Provide the [X, Y] coordinate of the cell's center where the given text is located.  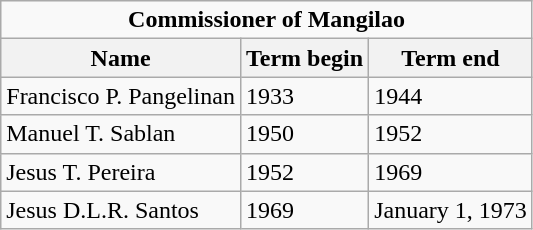
Francisco P. Pangelinan [121, 96]
Jesus T. Pereira [121, 172]
1950 [304, 134]
1933 [304, 96]
Name [121, 58]
Manuel T. Sablan [121, 134]
Term end [451, 58]
Jesus D.L.R. Santos [121, 210]
January 1, 1973 [451, 210]
1944 [451, 96]
Term begin [304, 58]
Commissioner of Mangilao [267, 20]
